Extract the (x, y) coordinate from the center of the cell holding the provided text.  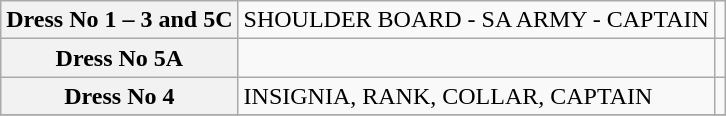
Dress No 1 – 3 and 5C (120, 20)
Dress No 4 (120, 96)
Dress No 5A (120, 58)
SHOULDER BOARD - SA ARMY - CAPTAIN (476, 20)
INSIGNIA, RANK, COLLAR, CAPTAIN (476, 96)
